Return the (x, y) coordinate for the center point of the cell that contains the specified text.  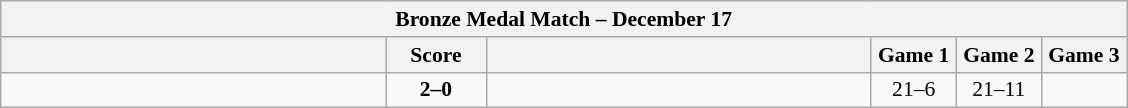
Score (436, 55)
2–0 (436, 90)
Game 3 (1084, 55)
Game 1 (914, 55)
21–6 (914, 90)
Bronze Medal Match – December 17 (564, 19)
Game 2 (998, 55)
21–11 (998, 90)
